Capture the cell that displays the provided text and extract its (X, Y) central coordinate. 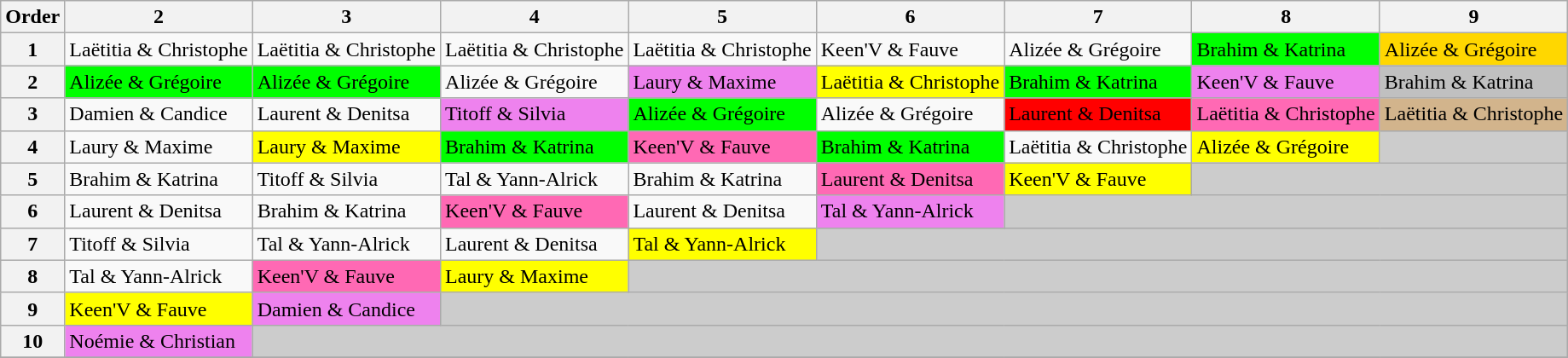
1 (32, 49)
10 (32, 341)
Noémie & Christian (159, 341)
Order (32, 17)
